Capture the cell that displays the provided text and extract its [x, y] central coordinate. 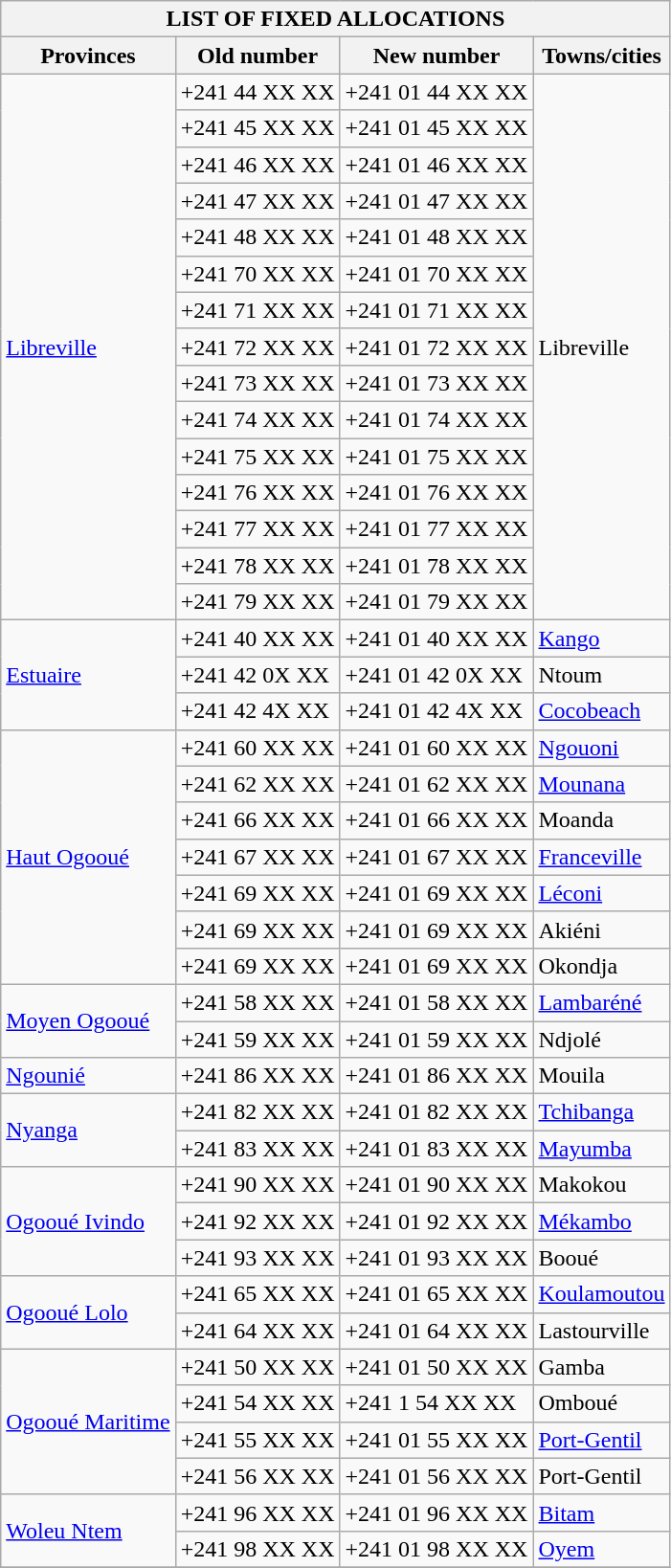
+241 75 XX XX [257, 457]
+241 83 XX XX [257, 1149]
Franceville [601, 857]
Provinces [88, 56]
Omboué [601, 1403]
Ngounié [88, 1076]
+241 01 74 XX XX [436, 419]
Mounana [601, 784]
Tchibanga [601, 1112]
Haut Ogooué [88, 857]
+241 46 XX XX [257, 165]
+241 01 71 XX XX [436, 310]
+241 01 62 XX XX [436, 784]
Ogooué Lolo [88, 1312]
Makokou [601, 1185]
Mouila [601, 1076]
+241 01 58 XX XX [436, 1002]
+241 78 XX XX [257, 566]
+241 60 XX XX [257, 748]
+241 01 67 XX XX [436, 857]
+241 01 64 XX XX [436, 1331]
+241 93 XX XX [257, 1258]
Oyem [601, 1549]
Koulamoutou [601, 1294]
+241 96 XX XX [257, 1512]
+241 86 XX XX [257, 1076]
+241 01 76 XX XX [436, 493]
Ogooué Maritime [88, 1422]
Moyen Ogooué [88, 1020]
Mékambo [601, 1221]
+241 64 XX XX [257, 1331]
+241 67 XX XX [257, 857]
+241 01 45 XX XX [436, 128]
+241 01 42 4X XX [436, 711]
+241 01 59 XX XX [436, 1039]
+241 01 48 XX XX [436, 237]
Gamba [601, 1367]
Kango [601, 638]
Ogooué Ivindo [88, 1221]
New number [436, 56]
Booué [601, 1258]
+241 73 XX XX [257, 383]
+241 48 XX XX [257, 237]
+241 66 XX XX [257, 820]
+241 01 98 XX XX [436, 1549]
+241 01 86 XX XX [436, 1076]
+241 71 XX XX [257, 310]
+241 44 XX XX [257, 92]
+241 01 50 XX XX [436, 1367]
Mayumba [601, 1149]
+241 62 XX XX [257, 784]
+241 01 92 XX XX [436, 1221]
+241 01 83 XX XX [436, 1149]
Lastourville [601, 1331]
+241 01 60 XX XX [436, 748]
+241 42 4X XX [257, 711]
+241 92 XX XX [257, 1221]
+241 70 XX XX [257, 274]
Ntoum [601, 675]
+241 77 XX XX [257, 529]
+241 42 0X XX [257, 675]
+241 01 79 XX XX [436, 602]
+241 50 XX XX [257, 1367]
+241 58 XX XX [257, 1002]
Woleu Ntem [88, 1531]
+241 01 42 0X XX [436, 675]
+241 01 56 XX XX [436, 1476]
+241 01 73 XX XX [436, 383]
+241 65 XX XX [257, 1294]
+241 01 77 XX XX [436, 529]
+241 01 66 XX XX [436, 820]
+241 90 XX XX [257, 1185]
+241 47 XX XX [257, 201]
Towns/cities [601, 56]
+241 01 70 XX XX [436, 274]
+241 01 72 XX XX [436, 347]
+241 76 XX XX [257, 493]
Ndjolé [601, 1039]
+241 01 90 XX XX [436, 1185]
+241 01 96 XX XX [436, 1512]
Ngouoni [601, 748]
Lambaréné [601, 1002]
+241 40 XX XX [257, 638]
+241 01 40 XX XX [436, 638]
Akiéni [601, 930]
+241 59 XX XX [257, 1039]
+241 01 46 XX XX [436, 165]
Nyanga [88, 1131]
+241 56 XX XX [257, 1476]
Moanda [601, 820]
+241 98 XX XX [257, 1549]
+241 01 82 XX XX [436, 1112]
LIST OF FIXED ALLOCATIONS [335, 19]
+241 72 XX XX [257, 347]
+241 01 75 XX XX [436, 457]
+241 54 XX XX [257, 1403]
Léconi [601, 893]
+241 45 XX XX [257, 128]
+241 01 65 XX XX [436, 1294]
Old number [257, 56]
+241 01 93 XX XX [436, 1258]
+241 74 XX XX [257, 419]
+241 01 55 XX XX [436, 1440]
+241 01 78 XX XX [436, 566]
+241 1 54 XX XX [436, 1403]
+241 55 XX XX [257, 1440]
+241 79 XX XX [257, 602]
Cocobeach [601, 711]
Okondja [601, 966]
+241 01 44 XX XX [436, 92]
Bitam [601, 1512]
+241 01 47 XX XX [436, 201]
+241 82 XX XX [257, 1112]
Estuaire [88, 675]
